Detect which cell encompasses the target text, then output its [X, Y] center coordinate. 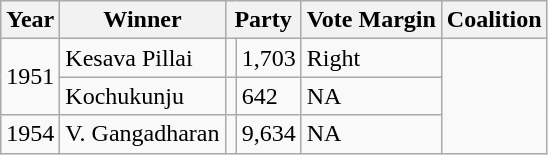
Winner [142, 20]
Kesava Pillai [142, 58]
1,703 [268, 58]
9,634 [268, 134]
Right [371, 58]
Vote Margin [371, 20]
Party [263, 20]
Year [30, 20]
Coalition [494, 20]
V. Gangadharan [142, 134]
Kochukunju [142, 96]
642 [268, 96]
1954 [30, 134]
1951 [30, 77]
